Determine the [X, Y] coordinate at the center of the cell enclosing the given text.  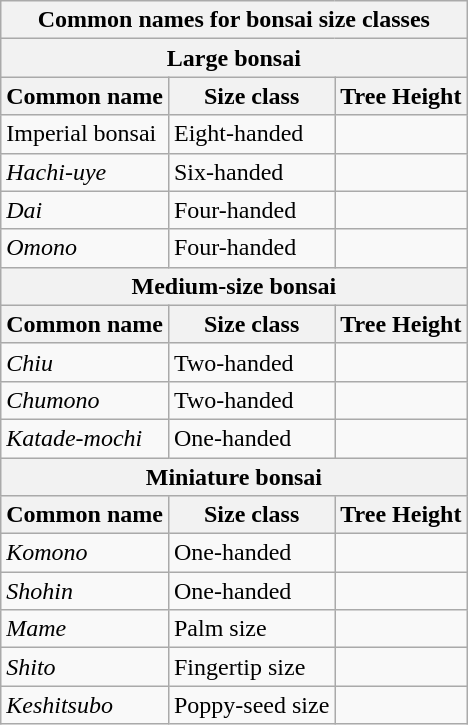
Large bonsai [234, 58]
Imperial bonsai [85, 134]
Miniature bonsai [234, 477]
Eight-handed [251, 134]
Shito [85, 667]
Dai [85, 210]
Fingertip size [251, 667]
Common names for bonsai size classes [234, 20]
Six-handed [251, 172]
Poppy-seed size [251, 705]
Chiu [85, 362]
Mame [85, 629]
Shohin [85, 591]
Keshitsubo [85, 705]
Komono [85, 553]
Hachi-uye [85, 172]
Omono [85, 248]
Medium-size bonsai [234, 286]
Palm size [251, 629]
Katade-mochi [85, 438]
Chumono [85, 400]
